Search for the cell housing the specified text and yield its [x, y] center coordinate. 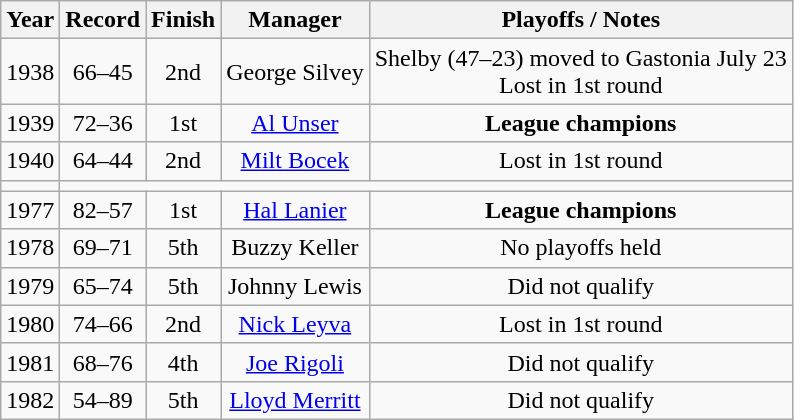
1938 [30, 72]
66–45 [103, 72]
65–74 [103, 286]
Shelby (47–23) moved to Gastonia July 23Lost in 1st round [580, 72]
Milt Bocek [296, 161]
Finish [184, 20]
Record [103, 20]
1981 [30, 362]
Johnny Lewis [296, 286]
Lloyd Merritt [296, 400]
1939 [30, 123]
1982 [30, 400]
74–66 [103, 324]
Year [30, 20]
Joe Rigoli [296, 362]
Playoffs / Notes [580, 20]
4th [184, 362]
1940 [30, 161]
Manager [296, 20]
72–36 [103, 123]
Al Unser [296, 123]
1980 [30, 324]
Nick Leyva [296, 324]
Buzzy Keller [296, 248]
64–44 [103, 161]
1978 [30, 248]
82–57 [103, 210]
68–76 [103, 362]
69–71 [103, 248]
No playoffs held [580, 248]
1977 [30, 210]
George Silvey [296, 72]
1979 [30, 286]
54–89 [103, 400]
Hal Lanier [296, 210]
